Identify which cell holds the provided text, then report its (X, Y) central coordinate. 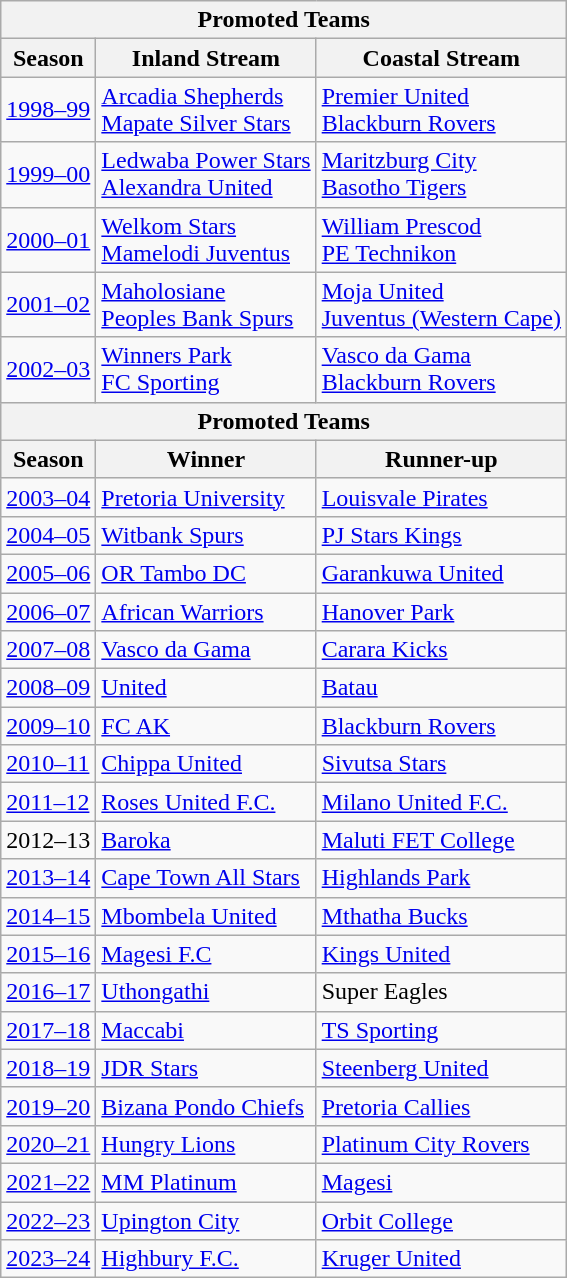
Arcadia Shepherds Mapate Silver Stars (206, 110)
Inland Stream (206, 58)
Uthongathi (206, 992)
Baroka (206, 840)
2009–10 (48, 726)
Cape Town All Stars (206, 878)
Kings United (441, 954)
2003–04 (48, 497)
Hanover Park (441, 611)
2010–11 (48, 764)
Winners Park FC Sporting (206, 370)
2008–09 (48, 688)
2017–18 (48, 1030)
2019–20 (48, 1106)
OR Tambo DC (206, 573)
Orbit College (441, 1221)
2023–24 (48, 1259)
2004–05 (48, 535)
FC AK (206, 726)
Louisvale Pirates (441, 497)
Upington City (206, 1221)
Premier United Blackburn Rovers (441, 110)
Blackburn Rovers (441, 726)
1998–99 (48, 110)
2022–23 (48, 1221)
2000–01 (48, 240)
Kruger United (441, 1259)
Garankuwa United (441, 573)
PJ Stars Kings (441, 535)
Maritzburg City Basotho Tigers (441, 174)
Moja UnitedJuventus (Western Cape) (441, 304)
JDR Stars (206, 1068)
Mbombela United (206, 916)
Batau (441, 688)
2014–15 (48, 916)
Winner (206, 459)
African Warriors (206, 611)
Platinum City Rovers (441, 1144)
MM Platinum (206, 1182)
United (206, 688)
2016–17 (48, 992)
Magesi F.C (206, 954)
Ledwaba Power Stars Alexandra United (206, 174)
Highlands Park (441, 878)
Runner-up (441, 459)
Milano United F.C. (441, 802)
Super Eagles (441, 992)
Pretoria University (206, 497)
Welkom StarsMamelodi Juventus (206, 240)
Steenberg United (441, 1068)
2018–19 (48, 1068)
MaholosianePeoples Bank Spurs (206, 304)
2020–21 (48, 1144)
2007–08 (48, 650)
2015–16 (48, 954)
Sivutsa Stars (441, 764)
2021–22 (48, 1182)
Maluti FET College (441, 840)
Roses United F.C. (206, 802)
Bizana Pondo Chiefs (206, 1106)
2011–12 (48, 802)
2013–14 (48, 878)
Mthatha Bucks (441, 916)
Magesi (441, 1182)
Highbury F.C. (206, 1259)
Coastal Stream (441, 58)
2005–06 (48, 573)
Vasco da Gama Blackburn Rovers (441, 370)
Hungry Lions (206, 1144)
Carara Kicks (441, 650)
Vasco da Gama (206, 650)
Maccabi (206, 1030)
Pretoria Callies (441, 1106)
Chippa United (206, 764)
TS Sporting (441, 1030)
William PrescodPE Technikon (441, 240)
2002–03 (48, 370)
Witbank Spurs (206, 535)
2006–07 (48, 611)
2012–13 (48, 840)
1999–00 (48, 174)
2001–02 (48, 304)
